Search for the cell housing the specified text and yield its [X, Y] center coordinate. 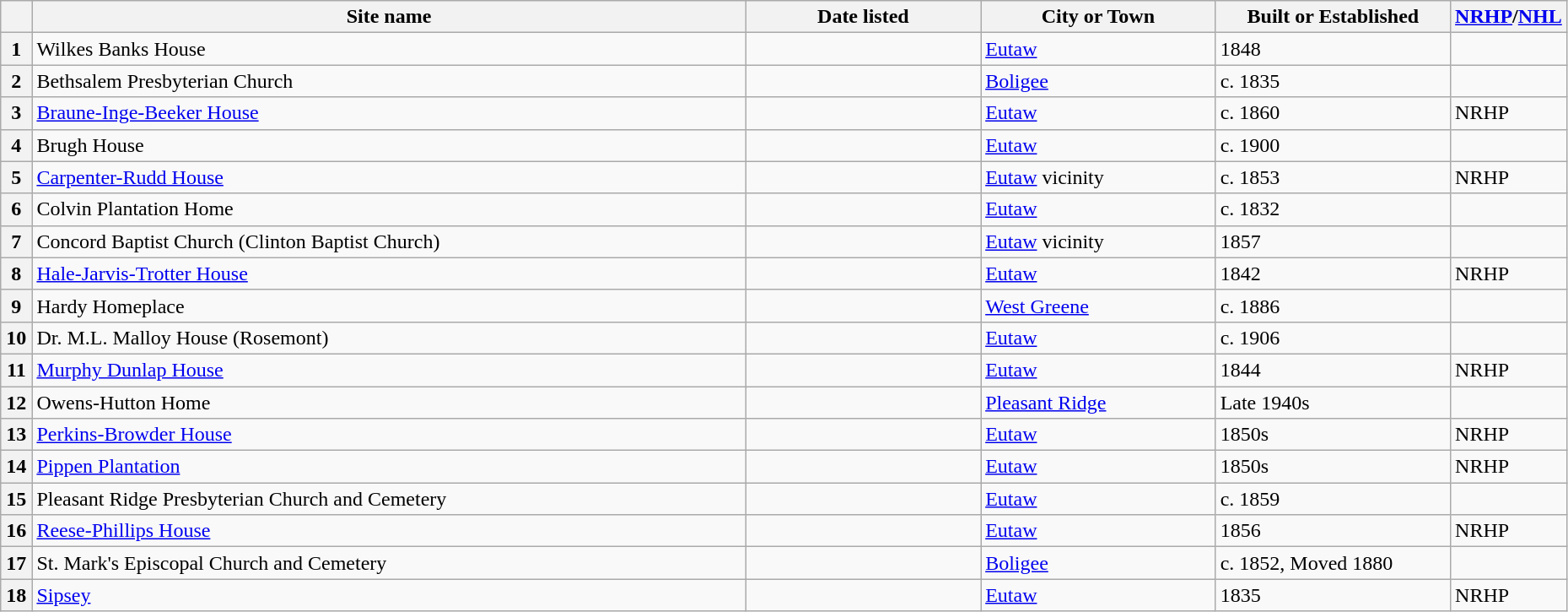
Wilkes Banks House [389, 49]
9 [17, 306]
Colvin Plantation Home [389, 209]
c. 1853 [1333, 177]
16 [17, 531]
Hardy Homeplace [389, 306]
Hale-Jarvis-Trotter House [389, 274]
c. 1852, Moved 1880 [1333, 563]
1856 [1333, 531]
Site name [389, 17]
8 [17, 274]
10 [17, 338]
15 [17, 499]
Braune-Inge-Beeker House [389, 113]
Built or Established [1333, 17]
11 [17, 370]
Pleasant Ridge Presbyterian Church and Cemetery [389, 499]
Perkins-Browder House [389, 435]
Sipsey [389, 595]
2 [17, 81]
1842 [1333, 274]
Late 1940s [1333, 403]
Pippen Plantation [389, 467]
3 [17, 113]
c. 1832 [1333, 209]
West Greene [1098, 306]
17 [17, 563]
1 [17, 49]
c. 1860 [1333, 113]
1835 [1333, 595]
c. 1886 [1333, 306]
c. 1900 [1333, 145]
c. 1906 [1333, 338]
6 [17, 209]
5 [17, 177]
18 [17, 595]
Reese-Phillips House [389, 531]
4 [17, 145]
Owens-Hutton Home [389, 403]
Bethsalem Presbyterian Church [389, 81]
Dr. M.L. Malloy House (Rosemont) [389, 338]
NRHP/NHL [1509, 17]
Concord Baptist Church (Clinton Baptist Church) [389, 241]
13 [17, 435]
14 [17, 467]
c. 1859 [1333, 499]
7 [17, 241]
1857 [1333, 241]
Murphy Dunlap House [389, 370]
1844 [1333, 370]
Pleasant Ridge [1098, 403]
12 [17, 403]
Brugh House [389, 145]
1848 [1333, 49]
St. Mark's Episcopal Church and Cemetery [389, 563]
City or Town [1098, 17]
Date listed [863, 17]
Carpenter-Rudd House [389, 177]
c. 1835 [1333, 81]
